From the cell containing the given text, extract its center point as (x, y) coordinate. 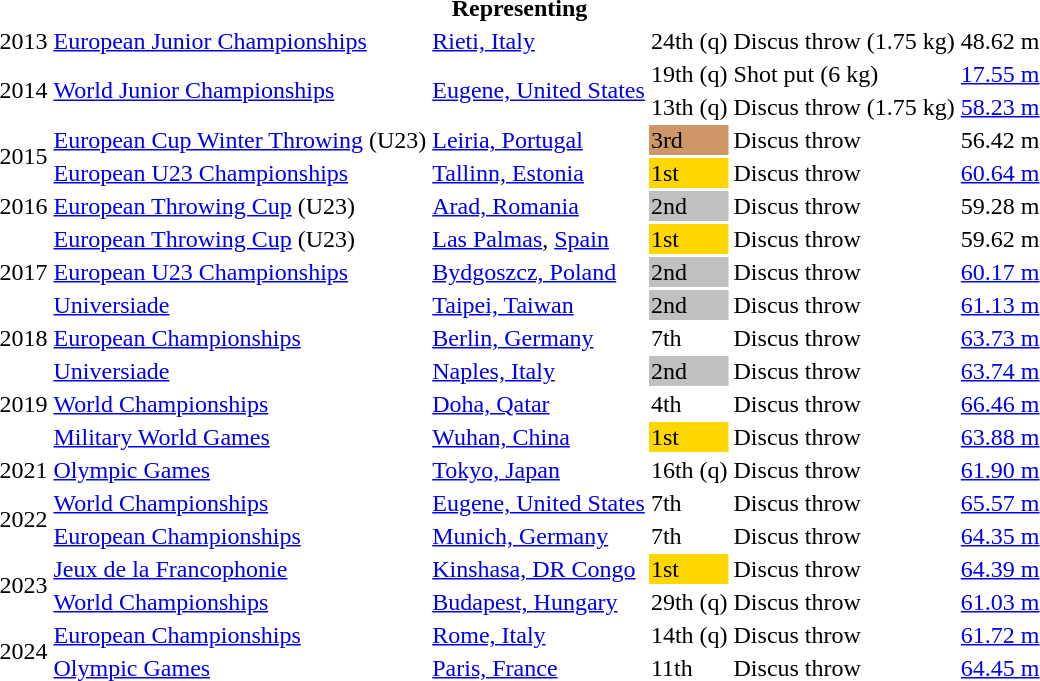
European Junior Championships (240, 41)
Naples, Italy (539, 371)
Budapest, Hungary (539, 602)
3rd (689, 140)
29th (q) (689, 602)
13th (q) (689, 107)
Munich, Germany (539, 536)
Bydgoszcz, Poland (539, 272)
World Junior Championships (240, 90)
Olympic Games (240, 470)
Tokyo, Japan (539, 470)
Leiria, Portugal (539, 140)
Jeux de la Francophonie (240, 569)
Taipei, Taiwan (539, 305)
Las Palmas, Spain (539, 239)
European Cup Winter Throwing (U23) (240, 140)
Wuhan, China (539, 437)
Tallinn, Estonia (539, 173)
19th (q) (689, 74)
Rieti, Italy (539, 41)
Kinshasa, DR Congo (539, 569)
16th (q) (689, 470)
Arad, Romania (539, 206)
Military World Games (240, 437)
4th (689, 404)
Rome, Italy (539, 635)
24th (q) (689, 41)
Shot put (6 kg) (844, 74)
14th (q) (689, 635)
Berlin, Germany (539, 338)
Doha, Qatar (539, 404)
